Pinpoint the cell where the given text exists, returning its (x, y) midpoint coordinate. 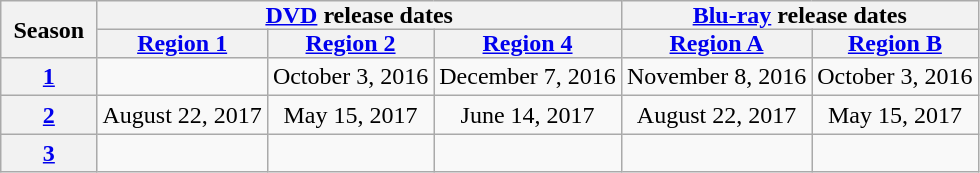
Region 2 (350, 43)
Region 1 (182, 43)
December 7, 2016 (528, 77)
June 14, 2017 (528, 115)
3 (49, 153)
Region A (716, 43)
Season (49, 30)
Blu-ray release dates (800, 15)
DVD release dates (359, 15)
Region 4 (528, 43)
2 (49, 115)
Region B (895, 43)
November 8, 2016 (716, 77)
1 (49, 77)
